From the cell containing the given text, extract its center point as [X, Y] coordinate. 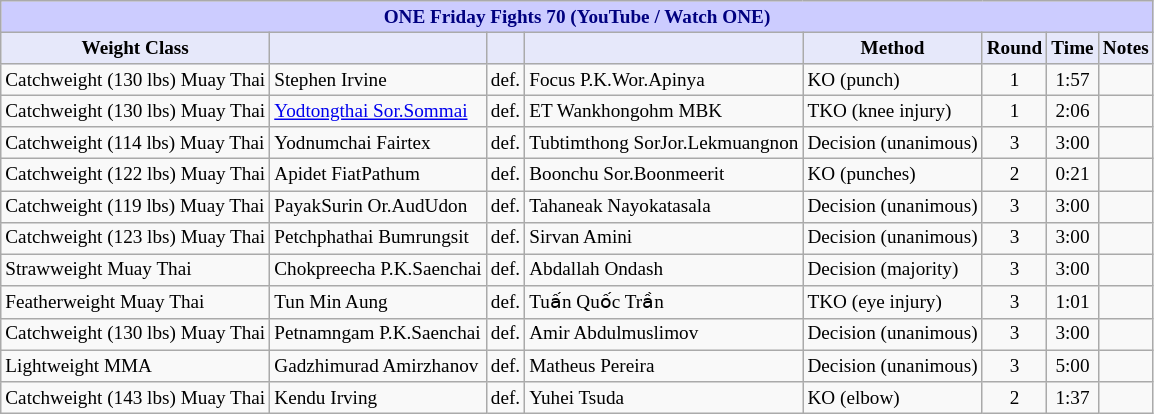
Petchphathai Bumrungsit [378, 238]
2:06 [1072, 111]
Method [892, 48]
Chokpreecha P.K.Saenchai [378, 270]
PayakSurin Or.AudUdon [378, 206]
Kendu Irving [378, 398]
Yodnumchai Fairtex [378, 143]
Catchweight (114 lbs) Muay Thai [136, 143]
Matheus Pereira [664, 366]
Featherweight Muay Thai [136, 302]
Amir Abdulmuslimov [664, 334]
ET Wankhongohm MBK [664, 111]
Petnamngam P.K.Saenchai [378, 334]
Sirvan Amini [664, 238]
Boonchu Sor.Boonmeerit [664, 175]
0:21 [1072, 175]
Focus P.K.Wor.Apinya [664, 80]
Yodtongthai Sor.Sommai [378, 111]
1:57 [1072, 80]
Catchweight (119 lbs) Muay Thai [136, 206]
ONE Friday Fights 70 (YouTube / Watch ONE) [577, 17]
1:37 [1072, 398]
Stephen Irvine [378, 80]
Catchweight (122 lbs) Muay Thai [136, 175]
Tun Min Aung [378, 302]
Gadzhimurad Amirzhanov [378, 366]
Weight Class [136, 48]
Tubtimthong SorJor.Lekmuangnon [664, 143]
Yuhei Tsuda [664, 398]
Catchweight (143 lbs) Muay Thai [136, 398]
1:01 [1072, 302]
Lightweight MMA [136, 366]
TKO (eye injury) [892, 302]
Tahaneak Nayokatasala [664, 206]
Decision (majority) [892, 270]
Strawweight Muay Thai [136, 270]
Tuấn Quốc Trần [664, 302]
5:00 [1072, 366]
KO (punch) [892, 80]
Abdallah Ondash [664, 270]
Notes [1126, 48]
TKO (knee injury) [892, 111]
Time [1072, 48]
Apidet FiatPathum [378, 175]
Round [1014, 48]
Catchweight (123 lbs) Muay Thai [136, 238]
KO (punches) [892, 175]
KO (elbow) [892, 398]
